Search for the cell housing the specified text and yield its [X, Y] center coordinate. 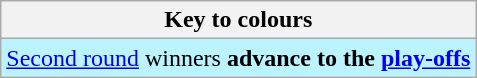
Key to colours [238, 20]
Second round winners advance to the play-offs [238, 58]
